Return [x, y] of the center of cell containing provided text 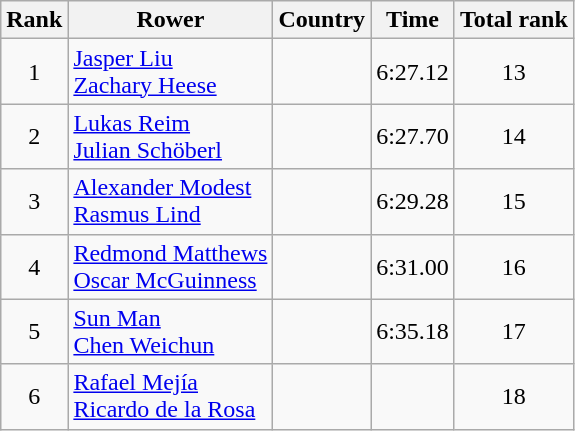
18 [514, 396]
Alexander ModestRasmus Lind [170, 202]
2 [34, 136]
Lukas ReimJulian Schöberl [170, 136]
15 [514, 202]
13 [514, 72]
6:27.12 [413, 72]
Time [413, 20]
4 [34, 266]
5 [34, 332]
Jasper LiuZachary Heese [170, 72]
1 [34, 72]
6:27.70 [413, 136]
14 [514, 136]
Rank [34, 20]
Country [322, 20]
Redmond MatthewsOscar McGuinness [170, 266]
Rafael MejíaRicardo de la Rosa [170, 396]
6:29.28 [413, 202]
Total rank [514, 20]
Sun ManChen Weichun [170, 332]
16 [514, 266]
6:31.00 [413, 266]
3 [34, 202]
6 [34, 396]
17 [514, 332]
Rower [170, 20]
6:35.18 [413, 332]
